Locate the cell with the specified text and output its (x, y) center coordinate. 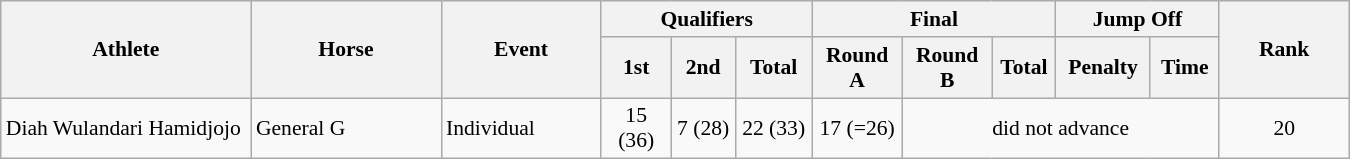
Penalty (1104, 68)
7 (28) (703, 128)
Horse (346, 50)
Diah Wulandari Hamidjojo (126, 128)
Round A (857, 68)
1st (636, 68)
20 (1284, 128)
General G (346, 128)
22 (33) (774, 128)
Time (1184, 68)
Round B (947, 68)
17 (=26) (857, 128)
15 (36) (636, 128)
Jump Off (1138, 19)
2nd (703, 68)
Rank (1284, 50)
Individual (521, 128)
Athlete (126, 50)
Final (934, 19)
did not advance (1060, 128)
Qualifiers (706, 19)
Event (521, 50)
